Provide the [X, Y] coordinate of the cell's center where the given text is located.  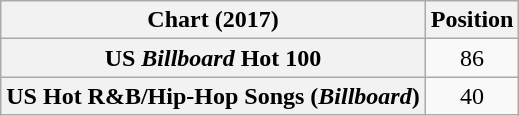
US Billboard Hot 100 [213, 58]
Position [472, 20]
US Hot R&B/Hip-Hop Songs (Billboard) [213, 96]
40 [472, 96]
86 [472, 58]
Chart (2017) [213, 20]
